Output the [x, y] coordinate of the center of the cell containing the given text.  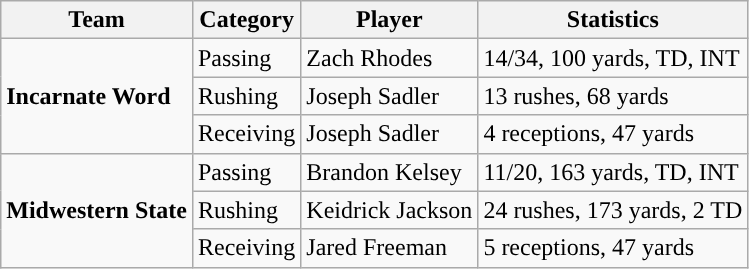
Zach Rhodes [390, 58]
Midwestern State [97, 210]
11/20, 163 yards, TD, INT [613, 172]
Player [390, 20]
Brandon Kelsey [390, 172]
Incarnate Word [97, 96]
13 rushes, 68 yards [613, 96]
4 receptions, 47 yards [613, 134]
14/34, 100 yards, TD, INT [613, 58]
Keidrick Jackson [390, 210]
24 rushes, 173 yards, 2 TD [613, 210]
Category [246, 20]
5 receptions, 47 yards [613, 248]
Jared Freeman [390, 248]
Statistics [613, 20]
Team [97, 20]
